Return (X, Y) of the center of cell containing provided text 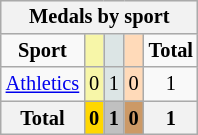
Sport (42, 51)
Athletics (42, 84)
Medals by sport (100, 17)
